For the text-containing cell, return its midpoint in (x, y) coordinate format. 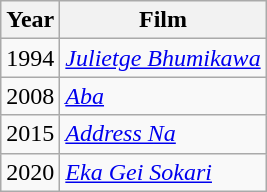
Julietge Bhumikawa (163, 58)
2015 (30, 134)
Year (30, 20)
Aba (163, 96)
Film (163, 20)
1994 (30, 58)
Address Na (163, 134)
Eka Gei Sokari (163, 172)
2020 (30, 172)
2008 (30, 96)
